Locate the cell with the specified text and output its (x, y) center coordinate. 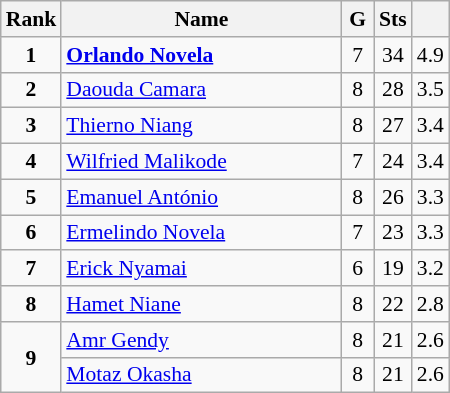
19 (393, 269)
22 (393, 304)
4.9 (430, 55)
Wilfried Malikode (201, 162)
2.8 (430, 304)
27 (393, 126)
G (358, 19)
Rank (32, 19)
1 (32, 55)
26 (393, 197)
3 (32, 126)
Motaz Okasha (201, 375)
Amr Gendy (201, 340)
28 (393, 90)
Emanuel António (201, 197)
23 (393, 233)
5 (32, 197)
Name (201, 19)
Sts (393, 19)
Ermelindo Novela (201, 233)
Daouda Camara (201, 90)
34 (393, 55)
Thierno Niang (201, 126)
3.2 (430, 269)
Erick Nyamai (201, 269)
24 (393, 162)
2 (32, 90)
Orlando Novela (201, 55)
Hamet Niane (201, 304)
4 (32, 162)
3.5 (430, 90)
9 (32, 358)
